From the cell containing the given text, extract its center point as [X, Y] coordinate. 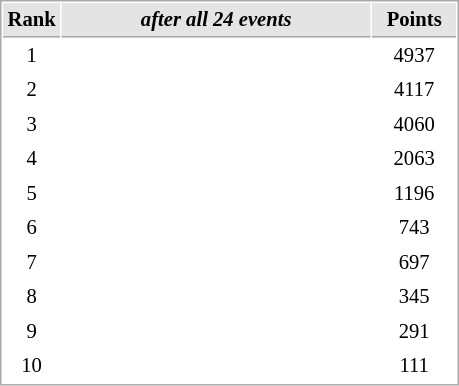
697 [414, 262]
743 [414, 228]
2063 [414, 158]
111 [414, 366]
after all 24 events [216, 20]
7 [32, 262]
4060 [414, 124]
4117 [414, 90]
8 [32, 296]
Points [414, 20]
9 [32, 332]
345 [414, 296]
1 [32, 56]
3 [32, 124]
291 [414, 332]
4937 [414, 56]
1196 [414, 194]
10 [32, 366]
5 [32, 194]
6 [32, 228]
Rank [32, 20]
2 [32, 90]
4 [32, 158]
